Return the [X, Y] coordinate for the center point of the cell that contains the specified text.  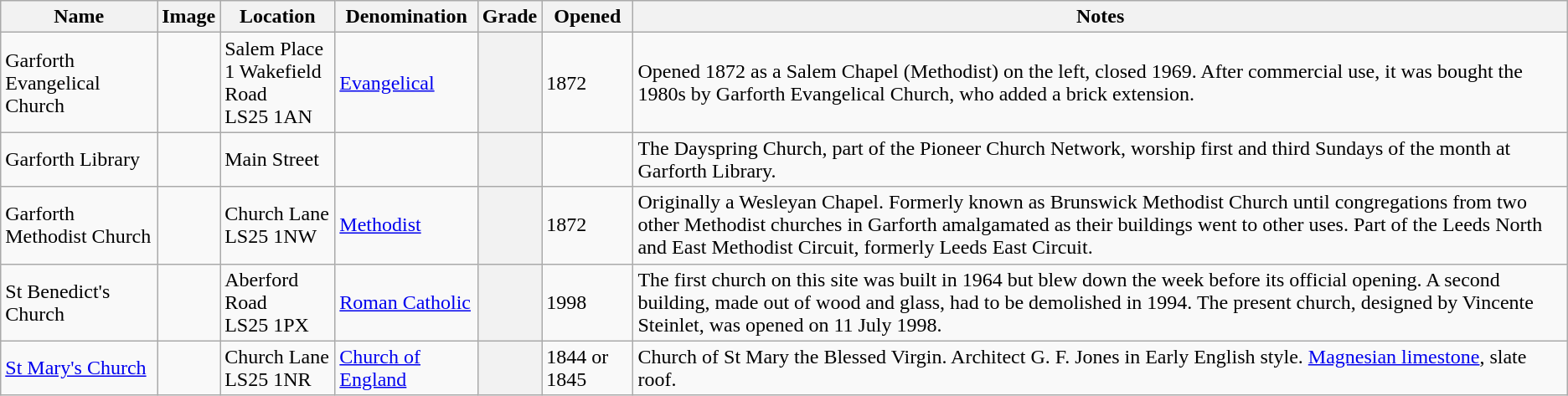
Garforth Evangelical Church [79, 82]
Opened [588, 17]
1998 [588, 302]
Garforth Library [79, 159]
Denomination [407, 17]
Church of England [407, 368]
Main Street [278, 159]
Evangelical [407, 82]
Notes [1101, 17]
Church of St Mary the Blessed Virgin. Architect G. F. Jones in Early English style. Magnesian limestone, slate roof. [1101, 368]
Garforth Methodist Church [79, 225]
Grade [509, 17]
1844 or 1845 [588, 368]
Aberford RoadLS25 1PX [278, 302]
Location [278, 17]
Image [189, 17]
Church LaneLS25 1NW [278, 225]
St Benedict's Church [79, 302]
Roman Catholic [407, 302]
Methodist [407, 225]
St Mary's Church [79, 368]
Name [79, 17]
Salem Place1 Wakefield RoadLS25 1AN [278, 82]
Church LaneLS25 1NR [278, 368]
The Dayspring Church, part of the Pioneer Church Network, worship first and third Sundays of the month at Garforth Library. [1101, 159]
